Return [x, y] of the center of cell containing provided text 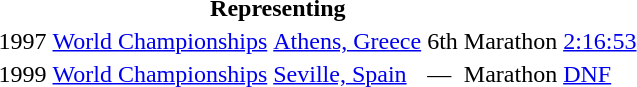
Marathon [510, 41]
World Championships [160, 41]
Athens, Greece [348, 41]
6th [443, 41]
